Determine the [X, Y] coordinate at the center of the cell enclosing the given text.  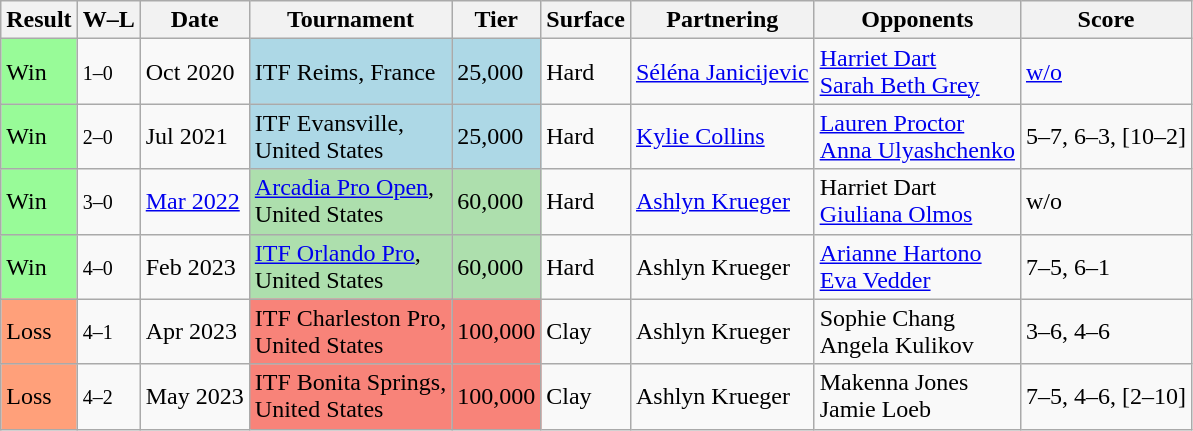
ITF Bonita Springs, United States [350, 396]
4–1 [108, 332]
W–L [108, 20]
Sophie Chang Angela Kulikov [917, 332]
Feb 2023 [194, 266]
Lauren Proctor Anna Ulyashchenko [917, 136]
ITF Orlando Pro, United States [350, 266]
4–2 [108, 396]
Partnering [722, 20]
Harriet Dart Giuliana Olmos [917, 202]
3–6, 4–6 [1106, 332]
Mar 2022 [194, 202]
1–0 [108, 72]
ITF Charleston Pro, United States [350, 332]
Makenna Jones Jamie Loeb [917, 396]
Harriet Dart Sarah Beth Grey [917, 72]
7–5, 6–1 [1106, 266]
Oct 2020 [194, 72]
7–5, 4–6, [2–10] [1106, 396]
Score [1106, 20]
Arianne Hartono Eva Vedder [917, 266]
4–0 [108, 266]
ITF Evansville, United States [350, 136]
Tier [496, 20]
Kylie Collins [722, 136]
3–0 [108, 202]
Jul 2021 [194, 136]
Tournament [350, 20]
Date [194, 20]
ITF Reims, France [350, 72]
2–0 [108, 136]
Séléna Janicijevic [722, 72]
Opponents [917, 20]
Arcadia Pro Open, United States [350, 202]
Apr 2023 [194, 332]
5–7, 6–3, [10–2] [1106, 136]
Surface [586, 20]
May 2023 [194, 396]
Result [39, 20]
